Scan for the cell matching the given text and deliver its (X, Y) coordinate at center. 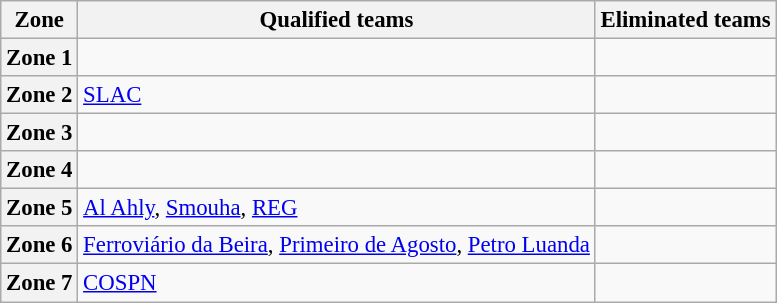
Zone (40, 20)
Zone 4 (40, 170)
Zone 2 (40, 95)
Zone 1 (40, 58)
Eliminated teams (686, 20)
SLAC (336, 95)
COSPN (336, 283)
Al Ahly, Smouha, REG (336, 208)
Qualified teams (336, 20)
Zone 5 (40, 208)
Zone 3 (40, 133)
Zone 7 (40, 283)
Ferroviário da Beira, Primeiro de Agosto, Petro Luanda (336, 245)
Zone 6 (40, 245)
